Determine the [x, y] coordinate at the center of the cell enclosing the given text.  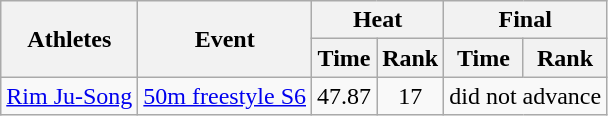
Rim Ju-Song [70, 96]
17 [410, 96]
Heat [378, 20]
did not advance [526, 96]
50m freestyle S6 [225, 96]
Athletes [70, 39]
47.87 [344, 96]
Final [526, 20]
Event [225, 39]
